Identify which cell holds the provided text, then report its (x, y) central coordinate. 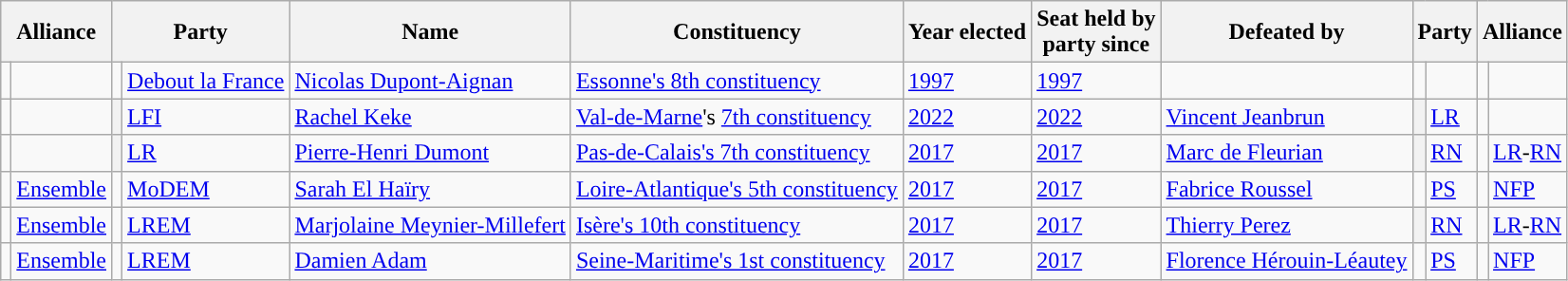
Fabrice Roussel (1287, 189)
Nicolas Dupont-Aignan (430, 81)
Val-de-Marne's 7th constituency (737, 117)
Damien Adam (430, 261)
MoDEM (206, 189)
Marjolaine Meynier-Millefert (430, 225)
Vincent Jeanbrun (1287, 117)
Isère's 10th constituency (737, 225)
Defeated by (1287, 32)
Pas-de-Calais's 7th constituency (737, 153)
Loire-Atlantique's 5th constituency (737, 189)
Florence Hérouin-Léautey (1287, 261)
Pierre-Henri Dumont (430, 153)
Seat held byparty since (1096, 32)
Name (430, 32)
Essonne's 8th constituency (737, 81)
Sarah El Haïry (430, 189)
Marc de Fleurian (1287, 153)
Thierry Perez (1287, 225)
Year elected (966, 32)
Seine-Maritime's 1st constituency (737, 261)
LFI (206, 117)
Debout la France (206, 81)
Constituency (737, 32)
Rachel Keke (430, 117)
